Identify which cell holds the provided text, then report its (x, y) central coordinate. 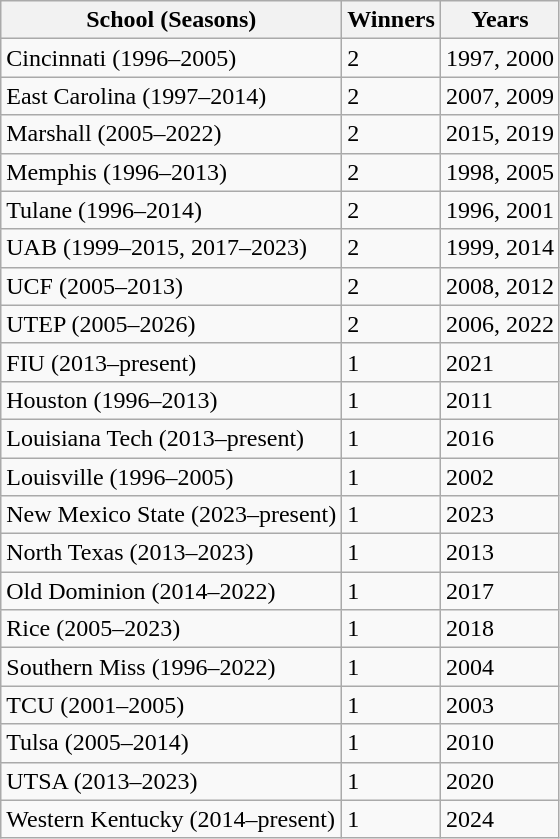
1996, 2001 (500, 210)
2016 (500, 438)
2024 (500, 819)
2021 (500, 362)
1999, 2014 (500, 248)
UTSA (2013–2023) (172, 781)
2011 (500, 400)
Tulsa (2005–2014) (172, 743)
TCU (2001–2005) (172, 705)
2015, 2019 (500, 134)
Tulane (1996–2014) (172, 210)
Houston (1996–2013) (172, 400)
FIU (2013–present) (172, 362)
2007, 2009 (500, 96)
2023 (500, 515)
Southern Miss (1996–2022) (172, 667)
2008, 2012 (500, 286)
1997, 2000 (500, 58)
Western Kentucky (2014–present) (172, 819)
Louisville (1996–2005) (172, 477)
2010 (500, 743)
2013 (500, 553)
2003 (500, 705)
Louisiana Tech (2013–present) (172, 438)
UCF (2005–2013) (172, 286)
Rice (2005–2023) (172, 629)
New Mexico State (2023–present) (172, 515)
Old Dominion (2014–2022) (172, 591)
School (Seasons) (172, 20)
2020 (500, 781)
UTEP (2005–2026) (172, 324)
North Texas (2013–2023) (172, 553)
Cincinnati (1996–2005) (172, 58)
2006, 2022 (500, 324)
Marshall (2005–2022) (172, 134)
2002 (500, 477)
Memphis (1996–2013) (172, 172)
2017 (500, 591)
2018 (500, 629)
UAB (1999–2015, 2017–2023) (172, 248)
Years (500, 20)
2004 (500, 667)
Winners (392, 20)
East Carolina (1997–2014) (172, 96)
1998, 2005 (500, 172)
